Identify which cell holds the provided text, then report its [x, y] central coordinate. 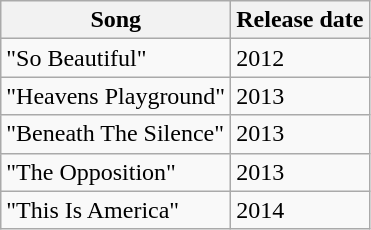
"Heavens Playground" [116, 96]
"Beneath The Silence" [116, 134]
2014 [300, 210]
Song [116, 20]
Release date [300, 20]
"This Is America" [116, 210]
"The Opposition" [116, 172]
2012 [300, 58]
"So Beautiful" [116, 58]
